From the cell containing the given text, extract its center point as [x, y] coordinate. 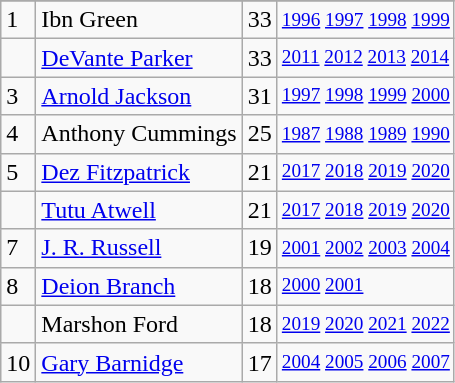
3 [18, 96]
2000 2001 [366, 286]
Ibn Green [139, 20]
2019 2020 2021 2022 [366, 324]
1997 1998 1999 2000 [366, 96]
1996 1997 1998 1999 [366, 20]
25 [260, 134]
5 [18, 172]
Arnold Jackson [139, 96]
7 [18, 248]
17 [260, 362]
2001 2002 2003 2004 [366, 248]
1987 1988 1989 1990 [366, 134]
19 [260, 248]
Tutu Atwell [139, 210]
Dez Fitzpatrick [139, 172]
Marshon Ford [139, 324]
J. R. Russell [139, 248]
Gary Barnidge [139, 362]
DeVante Parker [139, 58]
2004 2005 2006 2007 [366, 362]
2011 2012 2013 2014 [366, 58]
1 [18, 20]
10 [18, 362]
8 [18, 286]
31 [260, 96]
Deion Branch [139, 286]
4 [18, 134]
Anthony Cummings [139, 134]
